Determine the (x, y) coordinate at the center of the cell enclosing the given text.  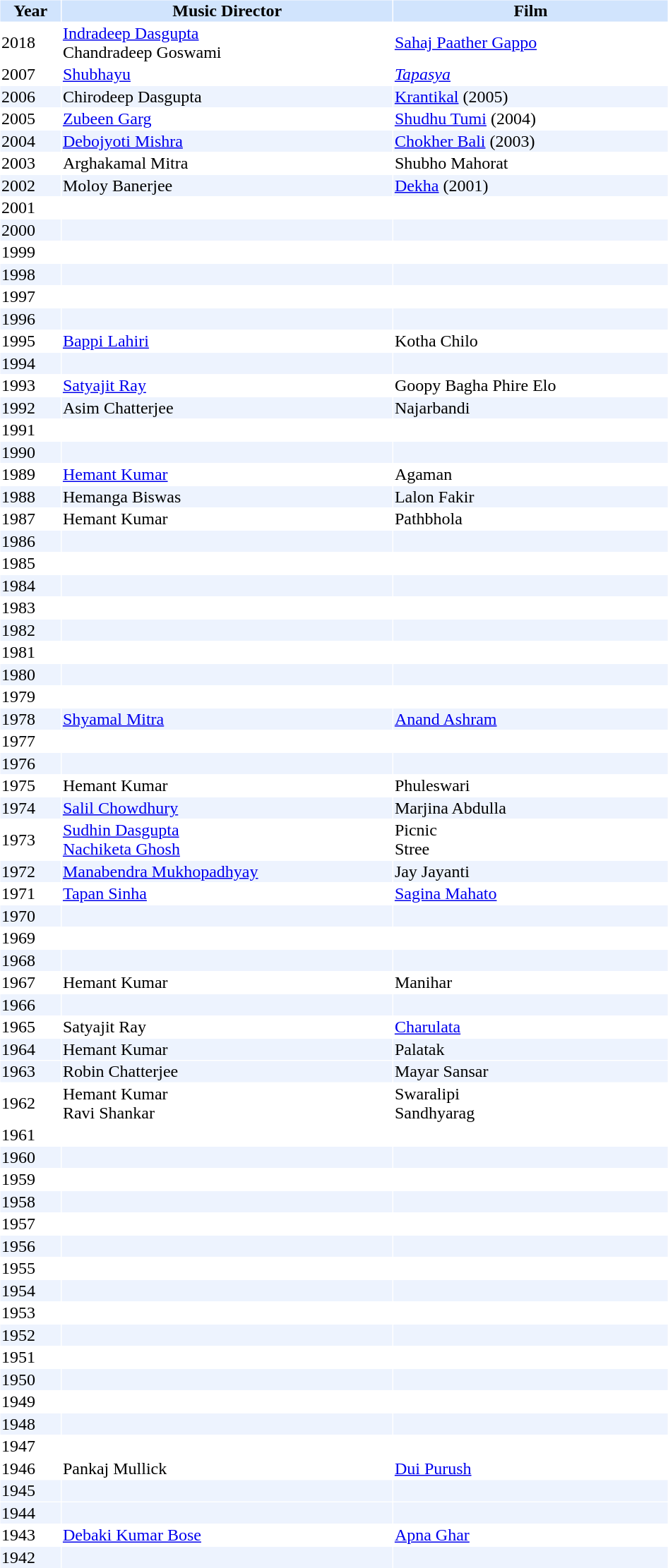
Charulata (530, 1027)
1966 (30, 1005)
Tapan Sinha (227, 894)
Hemanga Biswas (227, 497)
Sagina Mahato (530, 894)
Mayar Sansar (530, 1072)
Year (30, 11)
Chirodeep Dasgupta (227, 97)
1996 (30, 319)
1957 (30, 1224)
Indradeep Dasgupta Chandradeep Goswami (227, 42)
Arghakamal Mitra (227, 163)
1971 (30, 894)
1958 (30, 1202)
Music Director (227, 11)
1980 (30, 675)
1959 (30, 1179)
Shudhu Tumi (2004) (530, 119)
1968 (30, 960)
Phuleswari (530, 785)
1954 (30, 1291)
1961 (30, 1135)
1978 (30, 719)
1949 (30, 1402)
1992 (30, 408)
1970 (30, 916)
Asim Chatterjee (227, 408)
1994 (30, 363)
Marjina Abdulla (530, 808)
1990 (30, 452)
1965 (30, 1027)
Dui Purush (530, 1469)
Shubho Mahorat (530, 163)
Moloy Banerjee (227, 186)
1962 (30, 1104)
1983 (30, 608)
1960 (30, 1157)
1976 (30, 764)
1997 (30, 297)
1995 (30, 341)
Pankaj Mullick (227, 1469)
Sahaj Paather Gappo (530, 42)
Manabendra Mukhopadhyay (227, 872)
2002 (30, 186)
2006 (30, 97)
Shubhayu (227, 74)
2001 (30, 208)
Bappi Lahiri (227, 341)
1943 (30, 1535)
1998 (30, 275)
1981 (30, 653)
Sudhin Dasgupta Nachiketa Ghosh (227, 840)
1946 (30, 1469)
Picnic Stree (530, 840)
1993 (30, 386)
1963 (30, 1072)
1989 (30, 475)
Zubeen Garg (227, 119)
1999 (30, 252)
1967 (30, 983)
Swaralipi Sandhyarag (530, 1104)
Salil Chowdhury (227, 808)
1969 (30, 938)
1973 (30, 840)
Kotha Chilo (530, 341)
1950 (30, 1380)
Robin Chatterjee (227, 1072)
2004 (30, 141)
Chokher Bali (2003) (530, 141)
Goopy Bagha Phire Elo (530, 386)
1987 (30, 519)
Film (530, 11)
Hemant Kumar Ravi Shankar (227, 1104)
1944 (30, 1513)
Dekha (2001) (530, 186)
2003 (30, 163)
1975 (30, 785)
1953 (30, 1313)
1947 (30, 1446)
1984 (30, 586)
2018 (30, 42)
2007 (30, 74)
Jay Jayanti (530, 872)
Manihar (530, 983)
1979 (30, 696)
Najarbandi (530, 408)
1948 (30, 1424)
1974 (30, 808)
1988 (30, 497)
1952 (30, 1335)
1964 (30, 1049)
Shyamal Mitra (227, 719)
1972 (30, 872)
Lalon Fakir (530, 497)
Anand Ashram (530, 719)
1945 (30, 1491)
Palatak (530, 1049)
1955 (30, 1268)
Debojyoti Mishra (227, 141)
1977 (30, 742)
1956 (30, 1246)
Agaman (530, 475)
Tapasya (530, 74)
1951 (30, 1357)
Apna Ghar (530, 1535)
1942 (30, 1557)
Krantikal (2005) (530, 97)
1986 (30, 541)
1982 (30, 630)
2005 (30, 119)
Debaki Kumar Bose (227, 1535)
1985 (30, 564)
1991 (30, 430)
Pathbhola (530, 519)
2000 (30, 230)
